Output the (X, Y) coordinate of the center of the cell containing the given text.  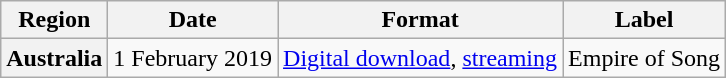
Format (420, 20)
Empire of Song (644, 58)
Region (54, 20)
Label (644, 20)
Date (193, 20)
Australia (54, 58)
Digital download, streaming (420, 58)
1 February 2019 (193, 58)
